Output the (x, y) coordinate of the center of the cell containing the given text.  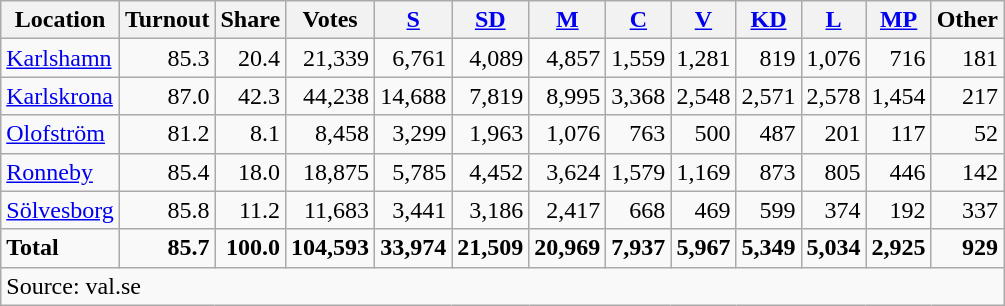
3,299 (414, 134)
Sölvesborg (60, 210)
Ronneby (60, 172)
5,349 (768, 248)
85.3 (167, 58)
52 (967, 134)
11.2 (250, 210)
S (414, 20)
Total (60, 248)
2,571 (768, 96)
100.0 (250, 248)
3,368 (638, 96)
7,937 (638, 248)
1,559 (638, 58)
4,857 (568, 58)
2,925 (898, 248)
929 (967, 248)
117 (898, 134)
5,967 (704, 248)
42.3 (250, 96)
142 (967, 172)
668 (638, 210)
192 (898, 210)
85.8 (167, 210)
SD (490, 20)
374 (834, 210)
20,969 (568, 248)
Turnout (167, 20)
18,875 (330, 172)
V (704, 20)
3,441 (414, 210)
217 (967, 96)
21,339 (330, 58)
8,458 (330, 134)
MP (898, 20)
5,785 (414, 172)
18.0 (250, 172)
1,963 (490, 134)
1,579 (638, 172)
C (638, 20)
337 (967, 210)
KD (768, 20)
446 (898, 172)
Location (60, 20)
181 (967, 58)
6,761 (414, 58)
87.0 (167, 96)
M (568, 20)
4,089 (490, 58)
104,593 (330, 248)
7,819 (490, 96)
Karlshamn (60, 58)
599 (768, 210)
469 (704, 210)
44,238 (330, 96)
85.7 (167, 248)
81.2 (167, 134)
L (834, 20)
819 (768, 58)
873 (768, 172)
805 (834, 172)
3,624 (568, 172)
763 (638, 134)
500 (704, 134)
201 (834, 134)
2,417 (568, 210)
33,974 (414, 248)
21,509 (490, 248)
8,995 (568, 96)
20.4 (250, 58)
85.4 (167, 172)
Other (967, 20)
1,454 (898, 96)
14,688 (414, 96)
Share (250, 20)
Votes (330, 20)
5,034 (834, 248)
Source: val.se (502, 286)
2,548 (704, 96)
Karlskrona (60, 96)
8.1 (250, 134)
3,186 (490, 210)
Olofström (60, 134)
2,578 (834, 96)
11,683 (330, 210)
1,169 (704, 172)
1,281 (704, 58)
4,452 (490, 172)
716 (898, 58)
487 (768, 134)
